Capture the cell that displays the provided text and extract its [X, Y] central coordinate. 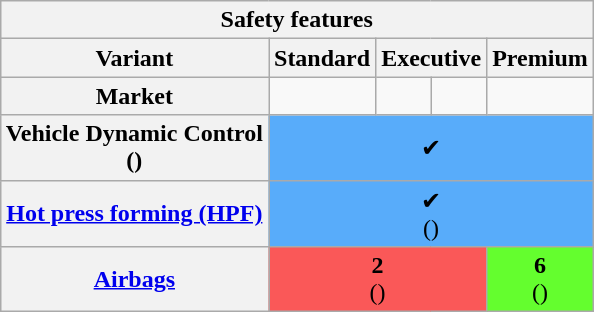
Market [134, 96]
✔() [430, 214]
Standard [322, 58]
Vehicle Dynamic Control () [134, 148]
2() [377, 280]
Hot press forming (HPF) [134, 214]
Executive [432, 58]
Safety features [296, 20]
Variant [134, 58]
Airbags [134, 280]
Premium [540, 58]
✔ [430, 148]
6() [540, 280]
